Output the [x, y] coordinate of the center of the cell containing the given text.  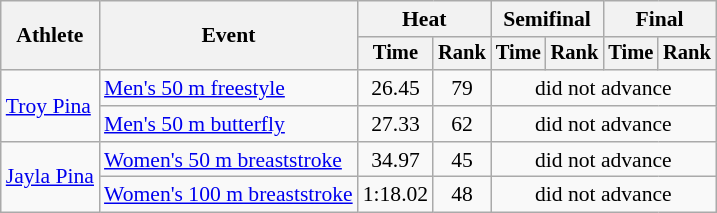
26.45 [396, 88]
45 [462, 160]
Heat [424, 19]
62 [462, 124]
Jayla Pina [50, 178]
Event [228, 36]
27.33 [396, 124]
34.97 [396, 160]
Men's 50 m freestyle [228, 88]
79 [462, 88]
Final [659, 19]
Women's 50 m breaststroke [228, 160]
1:18.02 [396, 195]
Semifinal [547, 19]
Athlete [50, 36]
48 [462, 195]
Troy Pina [50, 106]
Women's 100 m breaststroke [228, 195]
Men's 50 m butterfly [228, 124]
